Search for the cell housing the specified text and yield its [X, Y] center coordinate. 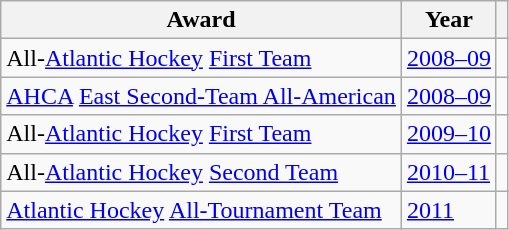
Atlantic Hockey All-Tournament Team [202, 210]
2011 [448, 210]
2009–10 [448, 134]
Year [448, 20]
AHCA East Second-Team All-American [202, 96]
2010–11 [448, 172]
All-Atlantic Hockey Second Team [202, 172]
Award [202, 20]
